From the cell containing the given text, extract its center point as (X, Y) coordinate. 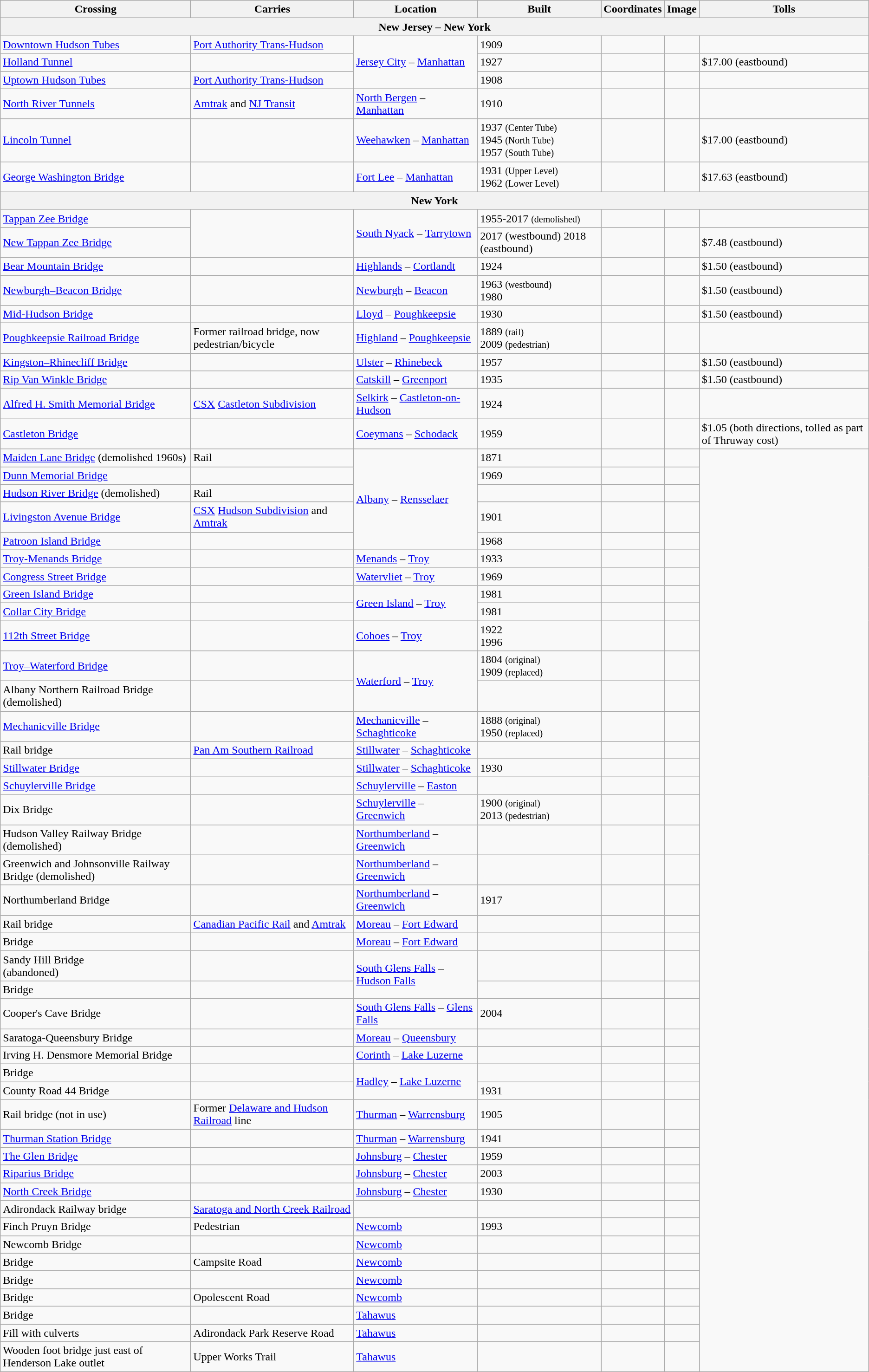
1931 (539, 1091)
Built (539, 9)
Carries (272, 9)
Congress Street Bridge (96, 576)
Lloyd – Poughkeepsie (416, 314)
1917 (539, 900)
$17.63 (eastbound) (784, 176)
Dix Bridge (96, 810)
19221996 (539, 635)
Newcomb Bridge (96, 1244)
Mid-Hudson Bridge (96, 314)
Selkirk – Castleton-on-Hudson (416, 404)
Coeymans – Schodack (416, 434)
Troy-Menands Bridge (96, 559)
Adirondack Park Reserve Road (272, 1333)
Pan Am Southern Railroad (272, 750)
Location (416, 9)
1937 (Center Tube)1945 (North Tube)1957 (South Tube) (539, 140)
South Glens Falls – Hudson Falls (416, 974)
South Glens Falls – Glens Falls (416, 1013)
Albany Northern Railroad Bridge (demolished) (96, 696)
Mechanicville Bridge (96, 726)
Uptown Hudson Tubes (96, 80)
Cohoes – Troy (416, 635)
Ulster – Rhinebeck (416, 362)
Rip Van Winkle Bridge (96, 380)
1957 (539, 362)
Saratoga and North Creek Railroad (272, 1209)
South Nyack – Tarrytown (416, 233)
2017 (westbound) 2018 (eastbound) (539, 242)
Schuylerville Bridge (96, 786)
Albany – Rensselaer (416, 500)
Greenwich and Johnsonville Railway Bridge (demolished) (96, 870)
Green Island – Troy (416, 603)
Sandy Hill Bridge(abandoned) (96, 966)
Former Delaware and Hudson Railroad line (272, 1114)
Schuylerville – Greenwich (416, 810)
New Tappan Zee Bridge (96, 242)
1909 (539, 45)
$1.05 (both directions, tolled as part of Thruway cost) (784, 434)
1910 (539, 104)
Corinth – Lake Luzerne (416, 1055)
Hudson Valley Railway Bridge (demolished) (96, 839)
Opolescent Road (272, 1297)
Maiden Lane Bridge (demolished 1960s) (96, 458)
Alfred H. Smith Memorial Bridge (96, 404)
County Road 44 Bridge (96, 1091)
Campsite Road (272, 1262)
Canadian Pacific Rail and Amtrak (272, 924)
Coordinates (633, 9)
Highlands – Cortlandt (416, 266)
Lincoln Tunnel (96, 140)
North Creek Bridge (96, 1191)
Waterford – Troy (416, 681)
Riparius Bridge (96, 1174)
1905 (539, 1114)
Image (681, 9)
Poughkeepsie Railroad Bridge (96, 338)
Saratoga-Queensbury Bridge (96, 1038)
Northumberland Bridge (96, 900)
Holland Tunnel (96, 62)
New Jersey – New York (434, 27)
Amtrak and NJ Transit (272, 104)
1931 (Upper Level)1962 (Lower Level) (539, 176)
1804 (original)1909 (replaced) (539, 666)
Watervliet – Troy (416, 576)
1941 (539, 1138)
Collar City Bridge (96, 611)
2003 (539, 1174)
Crossing (96, 9)
Kingston–Rhinecliff Bridge (96, 362)
Irving H. Densmore Memorial Bridge (96, 1055)
North Bergen – Manhattan (416, 104)
The Glen Bridge (96, 1156)
$7.48 (eastbound) (784, 242)
1888 (original)1950 (replaced) (539, 726)
Pedestrian (272, 1227)
1901 (539, 517)
Thurman Station Bridge (96, 1138)
Fill with culverts (96, 1333)
Highland – Poughkeepsie (416, 338)
Upper Works Trail (272, 1357)
CSX Castleton Subdivision (272, 404)
Wooden foot bridge just east of Henderson Lake outlet (96, 1357)
1933 (539, 559)
Tappan Zee Bridge (96, 218)
1871 (539, 458)
Newburgh–Beacon Bridge (96, 290)
Hudson River Bridge (demolished) (96, 493)
1963 (westbound)1980 (539, 290)
CSX Hudson Subdivision and Amtrak (272, 517)
New York (434, 201)
Menands – Troy (416, 559)
Patroon Island Bridge (96, 541)
2004 (539, 1013)
1927 (539, 62)
112th Street Bridge (96, 635)
1908 (539, 80)
1889 (rail)2009 (pedestrian) (539, 338)
Schuylerville – Easton (416, 786)
Bear Mountain Bridge (96, 266)
Cooper's Cave Bridge (96, 1013)
Troy–Waterford Bridge (96, 666)
Fort Lee – Manhattan (416, 176)
Adirondack Railway bridge (96, 1209)
Tolls (784, 9)
Newburgh – Beacon (416, 290)
Stillwater Bridge (96, 768)
1968 (539, 541)
Jersey City – Manhattan (416, 62)
North River Tunnels (96, 104)
Dunn Memorial Bridge (96, 475)
1993 (539, 1227)
Catskill – Greenport (416, 380)
Green Island Bridge (96, 594)
Castleton Bridge (96, 434)
Rail bridge (not in use) (96, 1114)
Downtown Hudson Tubes (96, 45)
Weehawken – Manhattan (416, 140)
Livingston Avenue Bridge (96, 517)
Former railroad bridge, now pedestrian/bicycle (272, 338)
1955-2017 (demolished) (539, 218)
Finch Pruyn Bridge (96, 1227)
1900 (original)2013 (pedestrian) (539, 810)
Moreau – Queensbury (416, 1038)
George Washington Bridge (96, 176)
1935 (539, 380)
Hadley – Lake Luzerne (416, 1082)
Mechanicville – Schaghticoke (416, 726)
